Return (X, Y) of the center of cell containing provided text 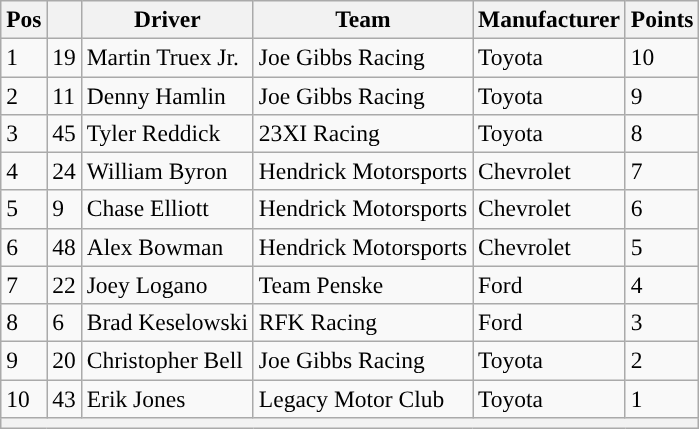
Denny Hamlin (167, 95)
Joey Logano (167, 285)
Manufacturer (550, 19)
Legacy Motor Club (362, 398)
Points (662, 19)
20 (64, 360)
19 (64, 57)
Driver (167, 19)
43 (64, 398)
Christopher Bell (167, 360)
23XI Racing (362, 133)
Team Penske (362, 285)
48 (64, 247)
RFK Racing (362, 322)
Brad Keselowski (167, 322)
Martin Truex Jr. (167, 57)
Tyler Reddick (167, 133)
William Byron (167, 171)
22 (64, 285)
11 (64, 95)
Alex Bowman (167, 247)
45 (64, 133)
24 (64, 171)
Chase Elliott (167, 209)
Team (362, 19)
Pos (24, 19)
Erik Jones (167, 398)
